Output the [x, y] coordinate of the center of the cell containing the given text.  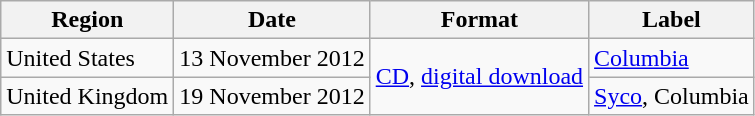
Format [479, 20]
Date [272, 20]
Syco, Columbia [672, 96]
Columbia [672, 58]
United States [88, 58]
CD, digital download [479, 77]
13 November 2012 [272, 58]
United Kingdom [88, 96]
Region [88, 20]
Label [672, 20]
19 November 2012 [272, 96]
